Extract the [X, Y] coordinate from the center of the cell holding the provided text.  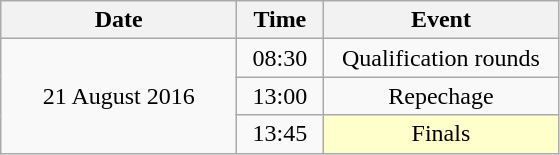
Date [119, 20]
Time [280, 20]
13:00 [280, 96]
Event [441, 20]
Repechage [441, 96]
Qualification rounds [441, 58]
13:45 [280, 134]
21 August 2016 [119, 96]
08:30 [280, 58]
Finals [441, 134]
